Pinpoint the cell where the given text exists, returning its [X, Y] midpoint coordinate. 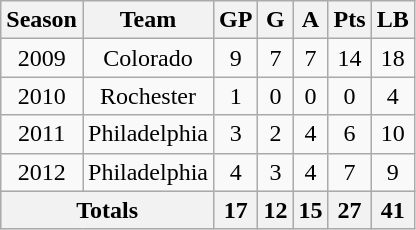
Team [148, 20]
17 [236, 210]
2 [276, 134]
Colorado [148, 58]
1 [236, 96]
10 [392, 134]
12 [276, 210]
2012 [42, 172]
2009 [42, 58]
GP [236, 20]
A [310, 20]
Season [42, 20]
G [276, 20]
Rochester [148, 96]
15 [310, 210]
2011 [42, 134]
6 [350, 134]
Totals [108, 210]
2010 [42, 96]
27 [350, 210]
Pts [350, 20]
41 [392, 210]
18 [392, 58]
14 [350, 58]
LB [392, 20]
